Provide the (X, Y) coordinate of the cell's center where the given text is located.  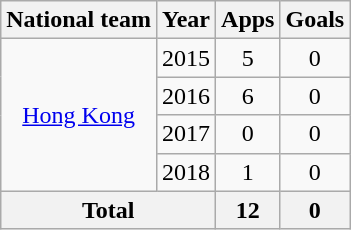
Total (108, 210)
2017 (186, 134)
Year (186, 20)
5 (248, 58)
1 (248, 172)
Apps (248, 20)
2016 (186, 96)
Hong Kong (79, 115)
2018 (186, 172)
Goals (315, 20)
2015 (186, 58)
6 (248, 96)
12 (248, 210)
National team (79, 20)
